Locate the cell with the specified text and output its [X, Y] center coordinate. 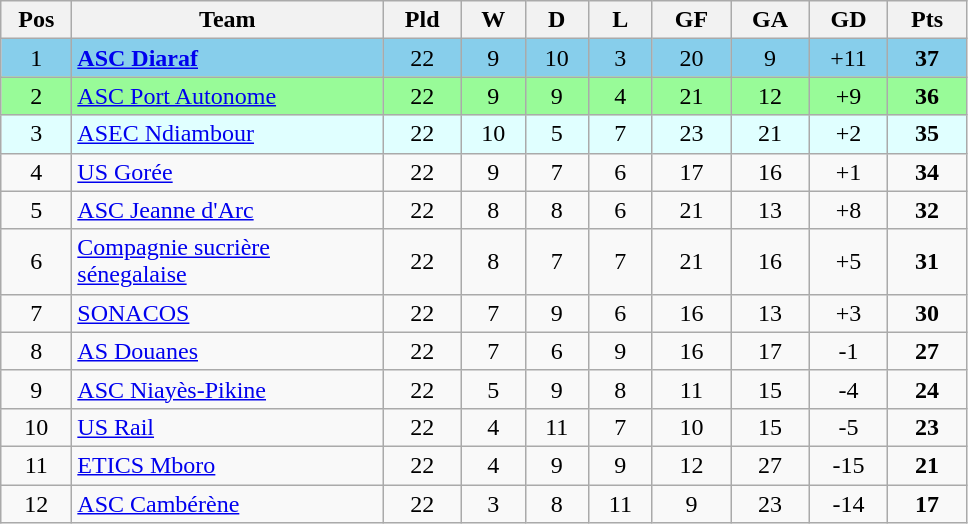
AS Douanes [228, 351]
+8 [848, 210]
37 [928, 58]
D [557, 20]
Pld [422, 20]
GF [692, 20]
+2 [848, 134]
+3 [848, 313]
Pos [36, 20]
ASC Niayès-Pikine [228, 389]
ASC Jeanne d'Arc [228, 210]
-14 [848, 503]
Team [228, 20]
+1 [848, 172]
35 [928, 134]
+9 [848, 96]
Compagnie sucrière sénegalaise [228, 262]
ASC Cambérène [228, 503]
34 [928, 172]
36 [928, 96]
30 [928, 313]
GD [848, 20]
20 [692, 58]
2 [36, 96]
+11 [848, 58]
ASC Diaraf [228, 58]
W [493, 20]
Pts [928, 20]
-5 [848, 427]
+5 [848, 262]
L [621, 20]
24 [928, 389]
ASEC Ndiambour [228, 134]
GA [770, 20]
US Gorée [228, 172]
ASC Port Autonome [228, 96]
US Rail [228, 427]
1 [36, 58]
31 [928, 262]
-1 [848, 351]
ETICS Mboro [228, 465]
-4 [848, 389]
32 [928, 210]
SONACOS [228, 313]
-15 [848, 465]
